Find where the given text appears and provide that cell's center as (x, y) coordinate. 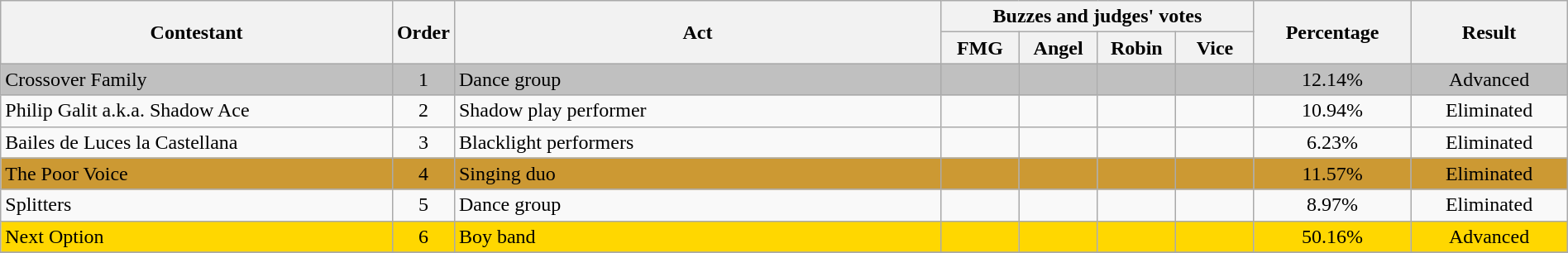
Percentage (1331, 32)
4 (423, 174)
Contestant (197, 32)
Buzzes and judges' votes (1098, 17)
Act (697, 32)
50.16% (1331, 236)
Order (423, 32)
12.14% (1331, 79)
6.23% (1331, 142)
Crossover Family (197, 79)
Singing duo (697, 174)
3 (423, 142)
Philip Galit a.k.a. Shadow Ace (197, 111)
The Poor Voice (197, 174)
Next Option (197, 236)
11.57% (1331, 174)
5 (423, 205)
Shadow play performer (697, 111)
Angel (1059, 48)
1 (423, 79)
6 (423, 236)
Blacklight performers (697, 142)
2 (423, 111)
FMG (981, 48)
Vice (1216, 48)
Bailes de Luces la Castellana (197, 142)
Boy band (697, 236)
8.97% (1331, 205)
Robin (1136, 48)
Result (1489, 32)
Splitters (197, 205)
10.94% (1331, 111)
